For the text-containing cell, return its midpoint in (X, Y) coordinate format. 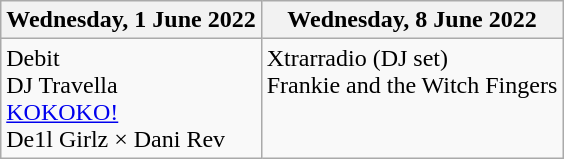
Xtrarradio (DJ set)Frankie and the Witch Fingers (412, 98)
Wednesday, 8 June 2022 (412, 20)
Wednesday, 1 June 2022 (131, 20)
DebitDJ TravellaKOKOKO!De1l Girlz × Dani Rev (131, 98)
